Output the (x, y) coordinate of the center of the cell containing the given text.  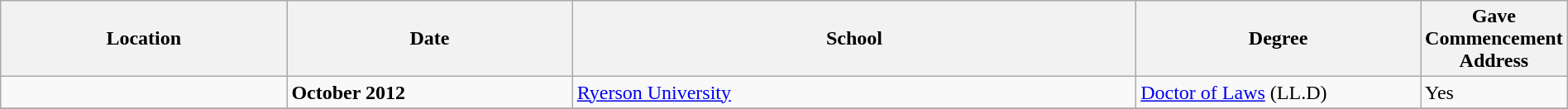
October 2012 (430, 92)
Doctor of Laws (LL.D) (1279, 92)
Degree (1279, 39)
Yes (1494, 92)
Ryerson University (853, 92)
Gave Commencement Address (1494, 39)
Date (430, 39)
Location (144, 39)
School (853, 39)
